Find where the given text appears and provide that cell's center as (X, Y) coordinate. 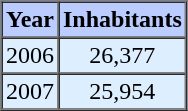
Year (30, 20)
26,377 (122, 56)
25,954 (122, 92)
2006 (30, 56)
2007 (30, 92)
Inhabitants (122, 20)
